Capture the cell that displays the provided text and extract its [x, y] central coordinate. 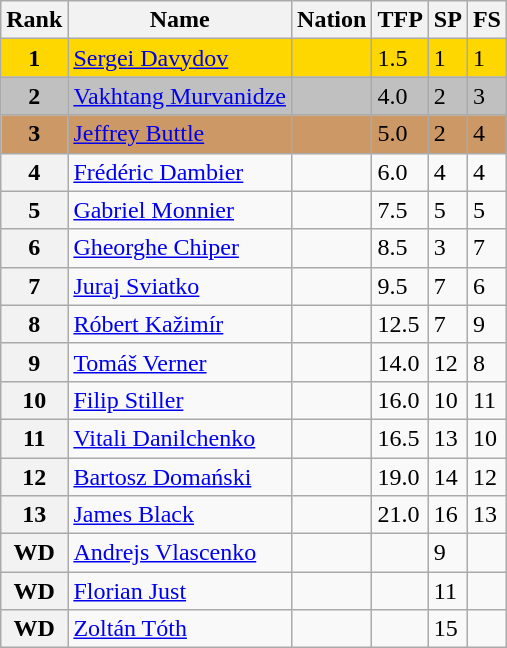
5.0 [400, 134]
Vakhtang Murvanidze [180, 96]
7.5 [400, 210]
14.0 [400, 362]
FS [486, 20]
Rank [34, 20]
Andrejs Vlascenko [180, 553]
Name [180, 20]
14 [448, 477]
16.0 [400, 400]
9.5 [400, 286]
SP [448, 20]
21.0 [400, 515]
8.5 [400, 248]
4.0 [400, 96]
Frédéric Dambier [180, 172]
Gheorghe Chiper [180, 248]
Juraj Sviatko [180, 286]
15 [448, 629]
12.5 [400, 324]
TFP [400, 20]
Nation [332, 20]
16.5 [400, 438]
Sergei Davydov [180, 58]
16 [448, 515]
Róbert Kažimír [180, 324]
6.0 [400, 172]
Jeffrey Buttle [180, 134]
Tomáš Verner [180, 362]
James Black [180, 515]
Vitali Danilchenko [180, 438]
19.0 [400, 477]
1.5 [400, 58]
Gabriel Monnier [180, 210]
Filip Stiller [180, 400]
Florian Just [180, 591]
Zoltán Tóth [180, 629]
Bartosz Domański [180, 477]
